Extract the [x, y] coordinate from the center of the cell holding the provided text.  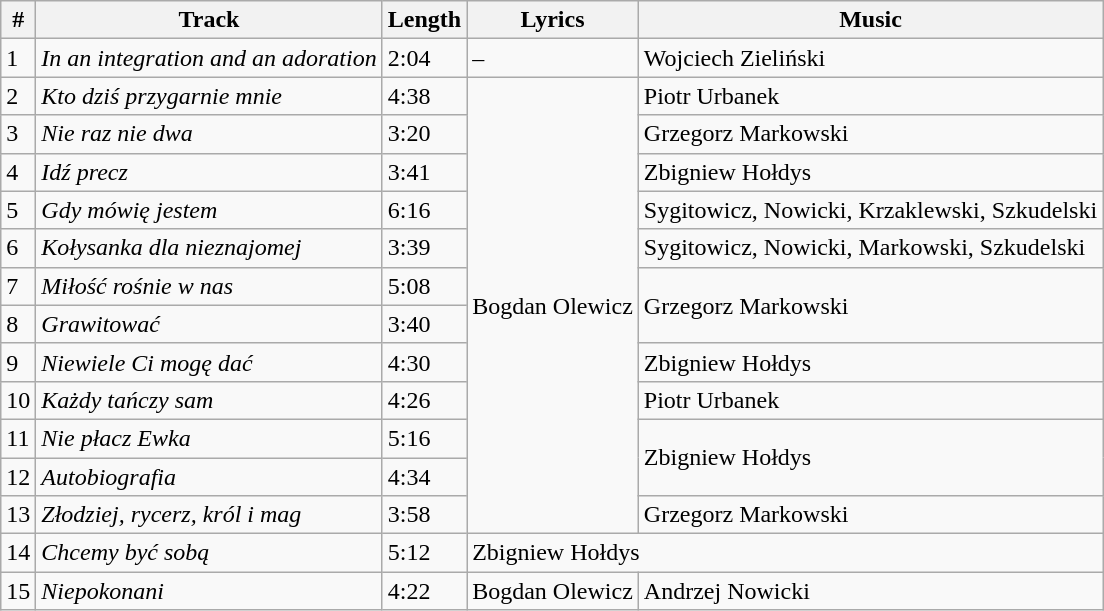
Niewiele Ci mogę dać [209, 362]
11 [18, 438]
Idź precz [209, 172]
Lyrics [553, 20]
Każdy tańczy sam [209, 400]
4:26 [424, 400]
4:22 [424, 591]
5:12 [424, 553]
5 [18, 210]
3 [18, 134]
4:34 [424, 477]
– [553, 58]
Wojciech Zieliński [870, 58]
6:16 [424, 210]
13 [18, 515]
5:08 [424, 286]
Gdy mówię jestem [209, 210]
2:04 [424, 58]
Autobiografia [209, 477]
7 [18, 286]
1 [18, 58]
Złodziej, rycerz, król i mag [209, 515]
3:20 [424, 134]
Length [424, 20]
8 [18, 324]
Grawitować [209, 324]
4:38 [424, 96]
Nie raz nie dwa [209, 134]
Andrzej Nowicki [870, 591]
10 [18, 400]
Music [870, 20]
Track [209, 20]
3:41 [424, 172]
15 [18, 591]
Kołysanka dla nieznajomej [209, 248]
Nie płacz Ewka [209, 438]
4:30 [424, 362]
3:40 [424, 324]
Niepokonani [209, 591]
6 [18, 248]
9 [18, 362]
2 [18, 96]
In an integration and an adoration [209, 58]
Kto dziś przygarnie mnie [209, 96]
# [18, 20]
4 [18, 172]
Sygitowicz, Nowicki, Krzaklewski, Szkudelski [870, 210]
12 [18, 477]
14 [18, 553]
3:39 [424, 248]
Sygitowicz, Nowicki, Markowski, Szkudelski [870, 248]
5:16 [424, 438]
3:58 [424, 515]
Chcemy być sobą [209, 553]
Miłość rośnie w nas [209, 286]
